Return [x, y] of the center of cell containing provided text 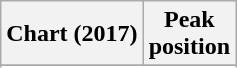
Peak position [189, 34]
Chart (2017) [72, 34]
